Pinpoint the cell where the given text exists, returning its (x, y) midpoint coordinate. 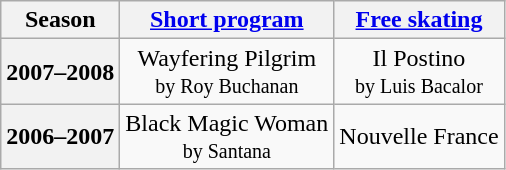
Nouvelle France (419, 136)
2006–2007 (60, 136)
Wayfering Pilgrim by Roy Buchanan (227, 72)
Free skating (419, 20)
2007–2008 (60, 72)
Season (60, 20)
Il Postino by Luis Bacalor (419, 72)
Short program (227, 20)
Black Magic Woman by Santana (227, 136)
